For the text-containing cell, return its midpoint in (x, y) coordinate format. 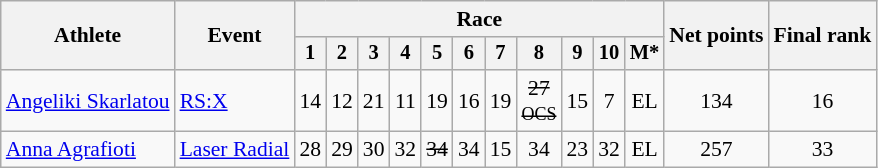
5 (437, 54)
Race (479, 19)
30 (374, 150)
11 (406, 100)
6 (469, 54)
134 (716, 100)
Net points (716, 36)
28 (310, 150)
9 (577, 54)
21 (374, 100)
Final rank (823, 36)
12 (342, 100)
29 (342, 150)
M* (644, 54)
Event (235, 36)
Athlete (88, 36)
4 (406, 54)
27OCS (538, 100)
Laser Radial (235, 150)
3 (374, 54)
10 (609, 54)
RS:X (235, 100)
257 (716, 150)
14 (310, 100)
33 (823, 150)
1 (310, 54)
Anna Agrafioti (88, 150)
23 (577, 150)
8 (538, 54)
Angeliki Skarlatou (88, 100)
2 (342, 54)
